Pinpoint the cell where the given text exists, returning its [X, Y] midpoint coordinate. 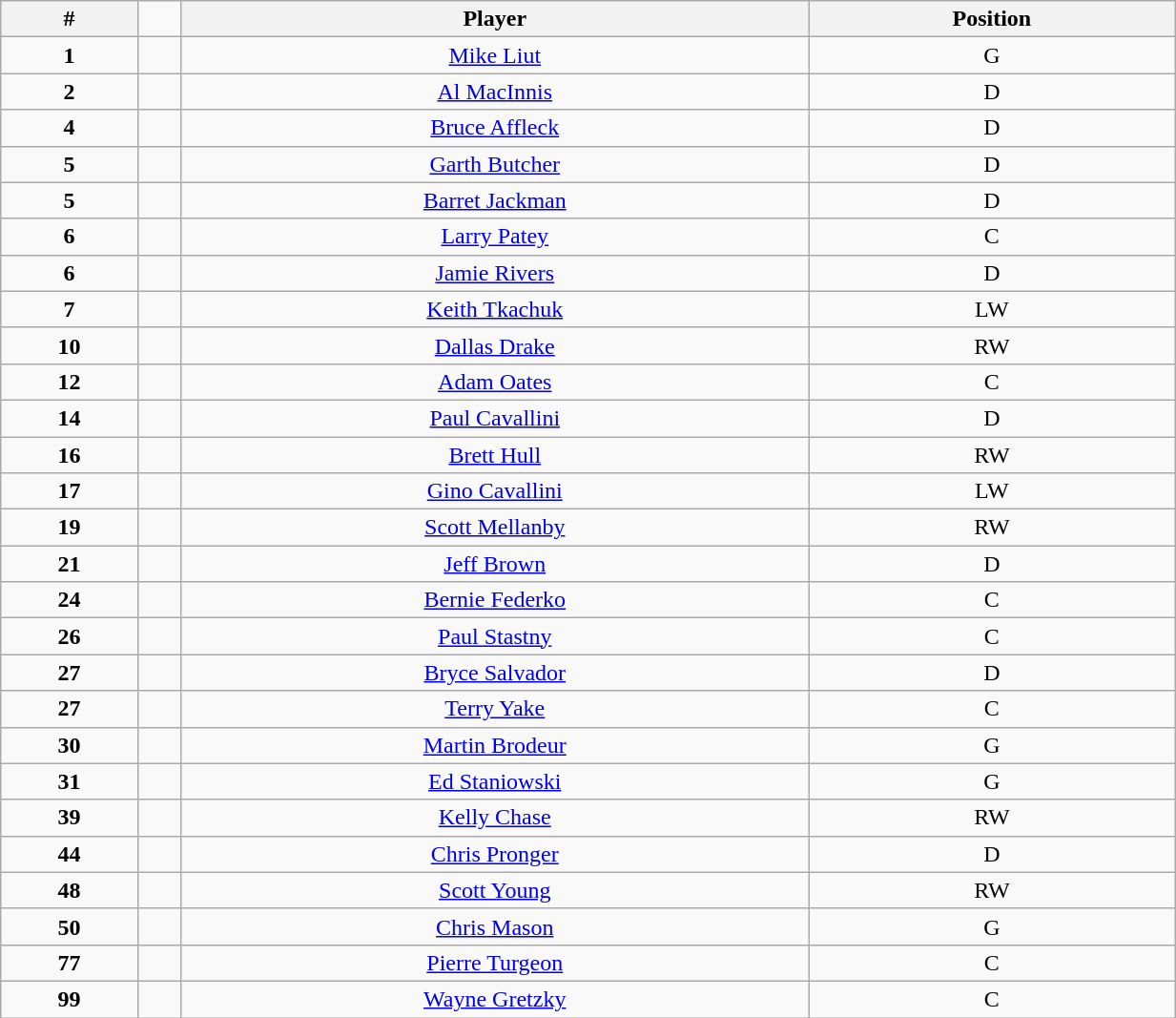
16 [69, 455]
31 [69, 781]
Barret Jackman [494, 200]
Wayne Gretzky [494, 999]
Pierre Turgeon [494, 963]
Bernie Federko [494, 600]
44 [69, 854]
Chris Pronger [494, 854]
Bruce Affleck [494, 128]
Position [992, 19]
2 [69, 92]
Al MacInnis [494, 92]
39 [69, 818]
10 [69, 345]
Terry Yake [494, 709]
Adam Oates [494, 382]
Brett Hull [494, 455]
Martin Brodeur [494, 745]
7 [69, 309]
50 [69, 926]
4 [69, 128]
Keith Tkachuk [494, 309]
Chris Mason [494, 926]
30 [69, 745]
Scott Mellanby [494, 528]
99 [69, 999]
Dallas Drake [494, 345]
Player [494, 19]
Bryce Salvador [494, 673]
Gino Cavallini [494, 491]
19 [69, 528]
Kelly Chase [494, 818]
21 [69, 564]
17 [69, 491]
26 [69, 636]
Larry Patey [494, 237]
Garth Butcher [494, 164]
Jamie Rivers [494, 273]
Paul Cavallini [494, 418]
Mike Liut [494, 55]
12 [69, 382]
Paul Stastny [494, 636]
14 [69, 418]
24 [69, 600]
77 [69, 963]
Jeff Brown [494, 564]
Scott Young [494, 890]
Ed Staniowski [494, 781]
48 [69, 890]
# [69, 19]
1 [69, 55]
